For the text-containing cell, return its midpoint in (X, Y) coordinate format. 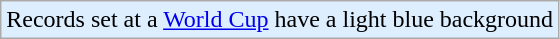
Records set at a World Cup have a light blue background (280, 20)
